Output the [X, Y] coordinate of the center of the cell containing the given text.  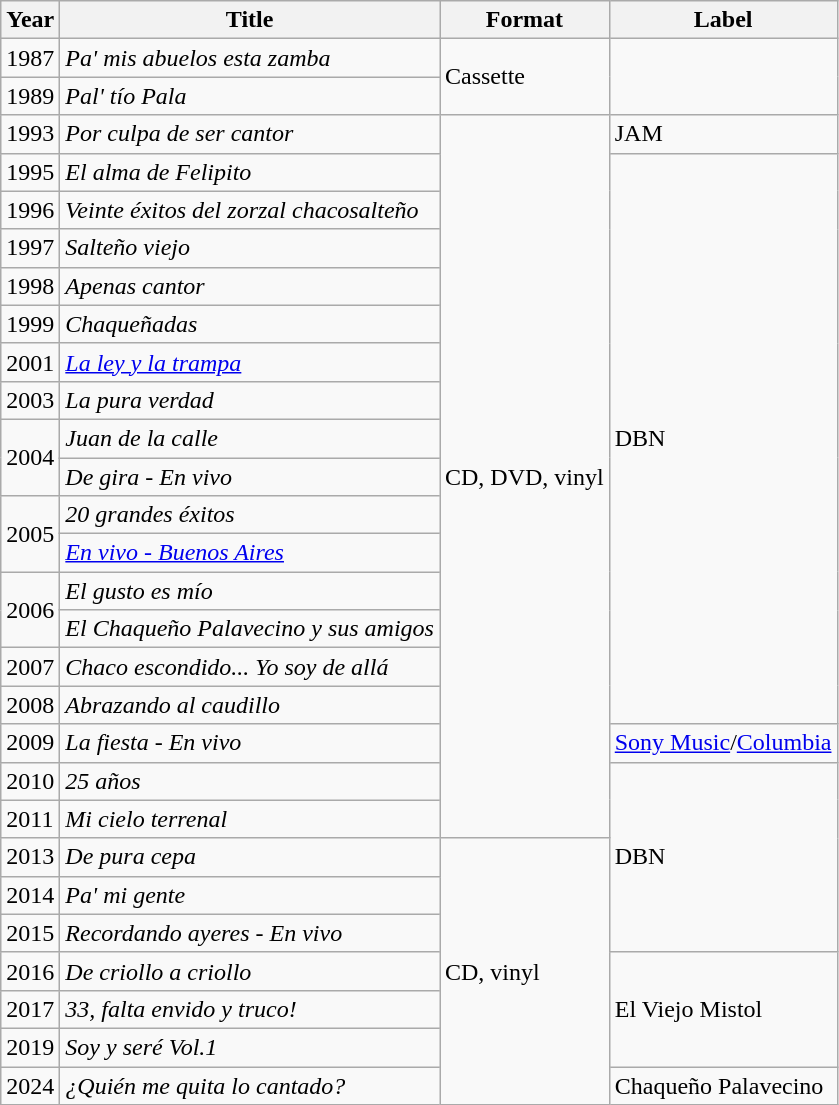
Pa' mi gente [250, 895]
De pura cepa [250, 857]
Juan de la calle [250, 438]
1987 [30, 58]
33, falta envido y truco! [250, 1009]
Apenas cantor [250, 286]
Veinte éxitos del zorzal chacosalteño [250, 210]
Sony Music/Columbia [723, 743]
Chaqueño Palavecino [723, 1085]
1998 [30, 286]
El Viejo Mistol [723, 1009]
2008 [30, 705]
Mi cielo terrenal [250, 819]
25 años [250, 781]
Year [30, 20]
De gira - En vivo [250, 477]
Por culpa de ser cantor [250, 134]
2009 [30, 743]
20 grandes éxitos [250, 515]
1996 [30, 210]
2006 [30, 610]
En vivo - Buenos Aires [250, 553]
2014 [30, 895]
¿Quién me quita lo cantado? [250, 1085]
Chaco escondido... Yo soy de allá [250, 667]
Chaqueñadas [250, 324]
Pal' tío Pala [250, 96]
2004 [30, 457]
CD, DVD, vinyl [525, 476]
2015 [30, 933]
El alma de Felipito [250, 172]
Cassette [525, 77]
1997 [30, 248]
Recordando ayeres - En vivo [250, 933]
Title [250, 20]
1995 [30, 172]
2011 [30, 819]
2016 [30, 971]
Soy y seré Vol.1 [250, 1047]
2005 [30, 534]
2001 [30, 362]
2003 [30, 400]
1993 [30, 134]
CD, vinyl [525, 971]
Format [525, 20]
1989 [30, 96]
La ley y la trampa [250, 362]
La pura verdad [250, 400]
El gusto es mío [250, 591]
Abrazando al caudillo [250, 705]
Label [723, 20]
2024 [30, 1085]
1999 [30, 324]
2010 [30, 781]
El Chaqueño Palavecino y sus amigos [250, 629]
Pa' mis abuelos esta zamba [250, 58]
2017 [30, 1009]
La fiesta - En vivo [250, 743]
2007 [30, 667]
2013 [30, 857]
Salteño viejo [250, 248]
De criollo a criollo [250, 971]
JAM [723, 134]
2019 [30, 1047]
